Pinpoint the cell where the given text exists, returning its [x, y] midpoint coordinate. 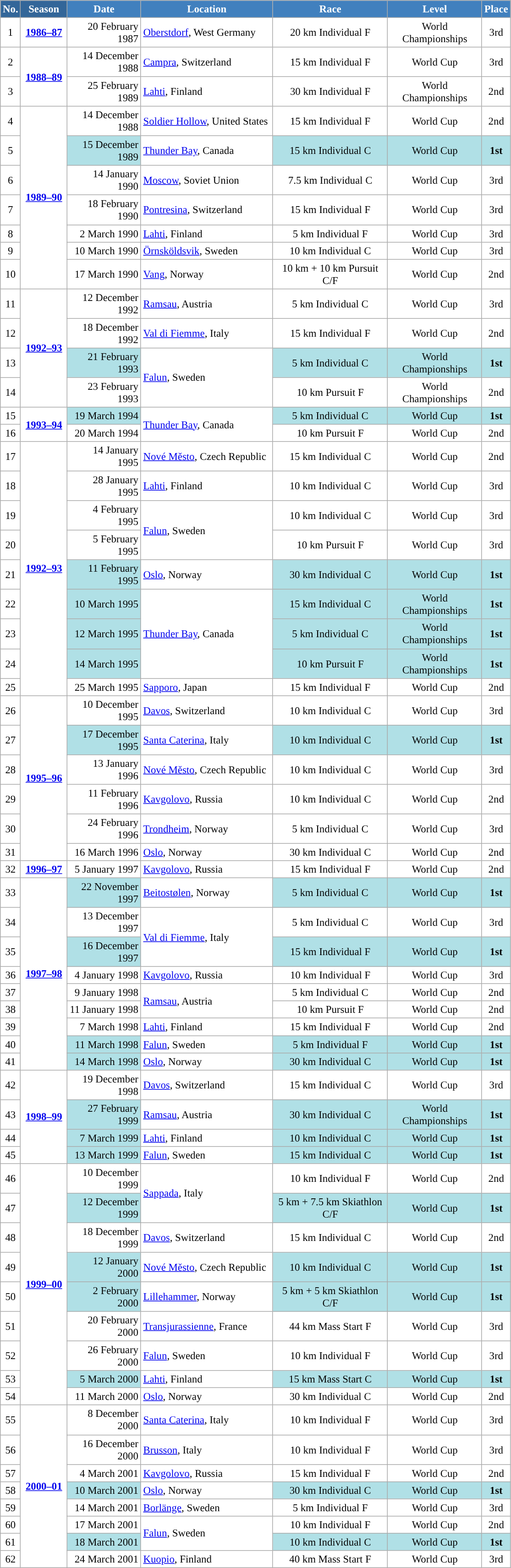
18 March 2001 [104, 1542]
15 December 1989 [104, 151]
1997–98 [44, 974]
10 [11, 274]
13 March 1999 [104, 1155]
23 February 1993 [104, 392]
5 January 1997 [104, 869]
1999–00 [44, 1284]
52 [11, 1356]
31 [11, 852]
Kuopio, Finland [207, 1559]
Lillehammer, Norway [207, 1297]
40 [11, 1044]
1988–89 [44, 77]
15 [11, 416]
8 December 2000 [104, 1420]
53 [11, 1379]
16 [11, 433]
43 [11, 1114]
24 [11, 663]
19 [11, 516]
58 [11, 1490]
18 February 1990 [104, 210]
21 [11, 574]
2 February 2000 [104, 1297]
56 [11, 1449]
7.5 km Individual C [330, 180]
14 March 1998 [104, 1061]
14 March 1995 [104, 663]
23 [11, 634]
20 February 2000 [104, 1327]
10 December 1999 [104, 1178]
55 [11, 1420]
29 [11, 799]
Moscow, Soviet Union [207, 180]
12 March 1995 [104, 634]
11 February 1995 [104, 574]
1993–94 [44, 424]
Borlänge, Sweden [207, 1508]
27 [11, 740]
10 March 2001 [104, 1490]
Season [44, 9]
Sappada, Italy [207, 1193]
25 [11, 687]
Brusson, Italy [207, 1449]
33 [11, 893]
17 March 2001 [104, 1525]
5 km + 5 km Skiathlon C/F [330, 1297]
11 January 1998 [104, 1010]
37 [11, 993]
20 March 1994 [104, 433]
48 [11, 1238]
16 March 1996 [104, 852]
11 March 1998 [104, 1044]
20 km Individual F [330, 33]
Beitostølen, Norway [207, 893]
7 March 1999 [104, 1138]
12 [11, 333]
34 [11, 923]
19 December 1998 [104, 1085]
Date [104, 9]
Transjurassienne, France [207, 1327]
30 [11, 829]
54 [11, 1397]
62 [11, 1559]
15 km Mass Start C [330, 1379]
13 [11, 363]
59 [11, 1508]
7 [11, 210]
61 [11, 1542]
17 [11, 456]
1986–87 [44, 33]
39 [11, 1027]
1989–90 [44, 197]
4 February 1995 [104, 516]
22 November 1997 [104, 893]
19 March 1994 [104, 416]
24 March 2001 [104, 1559]
47 [11, 1208]
Place [496, 9]
46 [11, 1178]
5 km + 7.5 km Skiathlon C/F [330, 1208]
4 [11, 121]
5 March 2000 [104, 1379]
42 [11, 1085]
13 December 1997 [104, 923]
17 March 1990 [104, 274]
20 February 1987 [104, 33]
35 [11, 952]
Örnsköldsvik, Sweden [207, 251]
14 January 1995 [104, 456]
44 [11, 1138]
51 [11, 1327]
60 [11, 1525]
41 [11, 1061]
26 February 2000 [104, 1356]
8 [11, 234]
9 January 1998 [104, 993]
1998–99 [44, 1117]
14 [11, 392]
6 [11, 180]
3 [11, 92]
25 March 1995 [104, 687]
Trondheim, Norway [207, 829]
Campra, Switzerland [207, 62]
20 [11, 545]
Sapporo, Japan [207, 687]
Soldier Hollow, United States [207, 121]
7 March 1998 [104, 1027]
14 January 1990 [104, 180]
Location [207, 9]
1995–96 [44, 778]
4 March 2001 [104, 1473]
10 December 1995 [104, 710]
13 January 1996 [104, 770]
26 [11, 710]
2 March 1990 [104, 234]
12 January 2000 [104, 1267]
45 [11, 1155]
18 [11, 486]
11 [11, 303]
18 December 1999 [104, 1238]
57 [11, 1473]
27 February 1999 [104, 1114]
12 December 1992 [104, 303]
50 [11, 1297]
44 km Mass Start F [330, 1327]
30 km Individual F [330, 92]
1996–97 [44, 869]
11 February 1996 [104, 799]
18 December 1992 [104, 333]
36 [11, 975]
1 [11, 33]
22 [11, 605]
49 [11, 1267]
9 [11, 251]
24 February 1996 [104, 829]
5 February 1995 [104, 545]
38 [11, 1010]
16 December 2000 [104, 1449]
28 [11, 770]
10 March 1990 [104, 251]
2 [11, 62]
25 February 1989 [104, 92]
11 March 2000 [104, 1397]
14 March 2001 [104, 1508]
Race [330, 9]
Oberstdorf, West Germany [207, 33]
2000–01 [44, 1487]
17 December 1995 [104, 740]
28 January 1995 [104, 486]
4 January 1998 [104, 975]
10 March 1995 [104, 605]
16 December 1997 [104, 952]
21 February 1993 [104, 363]
32 [11, 869]
No. [11, 9]
Pontresina, Switzerland [207, 210]
40 km Mass Start F [330, 1559]
10 km + 10 km Pursuit C/F [330, 274]
12 December 1999 [104, 1208]
5 [11, 151]
Vang, Norway [207, 274]
Level [435, 9]
